Scan for the cell matching the given text and deliver its [X, Y] coordinate at center. 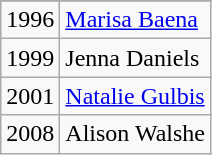
2008 [30, 134]
1999 [30, 58]
Jenna Daniels [136, 58]
Natalie Gulbis [136, 96]
Alison Walshe [136, 134]
2001 [30, 96]
1996 [30, 20]
Marisa Baena [136, 20]
